Search for the cell housing the specified text and yield its (X, Y) center coordinate. 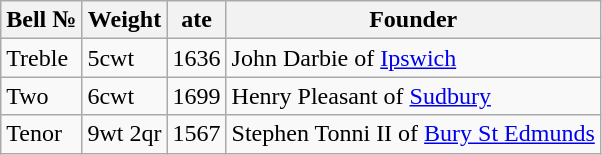
1699 (196, 96)
Weight (124, 20)
Treble (42, 58)
Tenor (42, 134)
6cwt (124, 96)
Founder (413, 20)
1636 (196, 58)
John Darbie of Ipswich (413, 58)
Bell № (42, 20)
Henry Pleasant of Sudbury (413, 96)
5cwt (124, 58)
Stephen Tonni II of Bury St Edmunds (413, 134)
Two (42, 96)
1567 (196, 134)
ate (196, 20)
9wt 2qr (124, 134)
